Output the (x, y) coordinate of the center of the cell containing the given text.  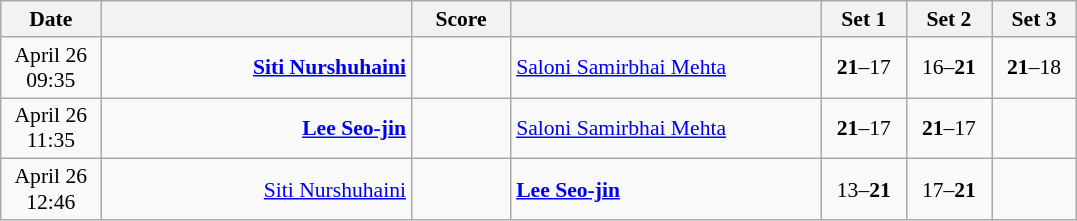
April 2609:35 (51, 68)
16–21 (948, 68)
17–21 (948, 190)
Set 1 (864, 19)
April 2611:35 (51, 128)
21–18 (1034, 68)
April 2612:46 (51, 190)
Score (461, 19)
13–21 (864, 190)
Date (51, 19)
Set 3 (1034, 19)
Set 2 (948, 19)
